For the text-containing cell, return its midpoint in (x, y) coordinate format. 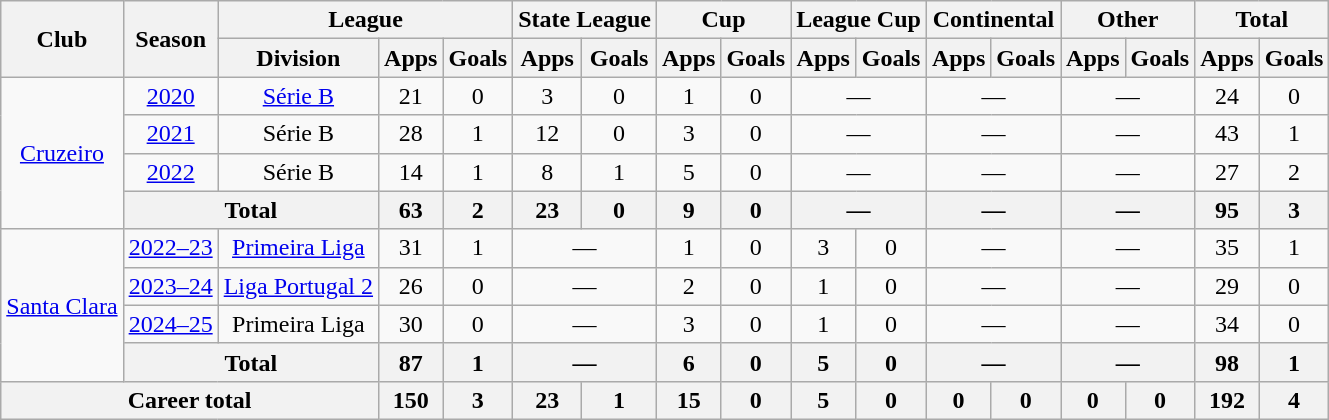
87 (411, 362)
35 (1227, 248)
Club (62, 39)
2021 (170, 134)
29 (1227, 286)
2024–25 (170, 324)
6 (688, 362)
150 (411, 400)
Season (170, 39)
2022–23 (170, 248)
192 (1227, 400)
15 (688, 400)
27 (1227, 172)
2023–24 (170, 286)
8 (548, 172)
League Cup (859, 20)
34 (1227, 324)
Cruzeiro (62, 153)
24 (1227, 96)
63 (411, 210)
98 (1227, 362)
26 (411, 286)
Cup (723, 20)
12 (548, 134)
28 (411, 134)
State League (585, 20)
14 (411, 172)
43 (1227, 134)
League (366, 20)
2022 (170, 172)
Division (298, 58)
31 (411, 248)
Career total (190, 400)
Liga Portugal 2 (298, 286)
Other (1128, 20)
9 (688, 210)
Santa Clara (62, 305)
21 (411, 96)
4 (1294, 400)
2020 (170, 96)
30 (411, 324)
95 (1227, 210)
Continental (993, 20)
